Return the [X, Y] coordinate for the center point of the cell that contains the specified text.  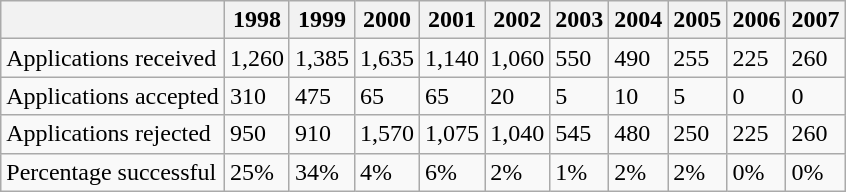
2007 [816, 20]
475 [322, 96]
250 [698, 134]
Applications received [113, 58]
1% [580, 172]
Applications rejected [113, 134]
1,635 [388, 58]
2001 [452, 20]
2000 [388, 20]
25% [256, 172]
310 [256, 96]
2003 [580, 20]
255 [698, 58]
480 [638, 134]
950 [256, 134]
1,040 [518, 134]
1998 [256, 20]
2002 [518, 20]
1,140 [452, 58]
Percentage successful [113, 172]
Applications accepted [113, 96]
1,385 [322, 58]
545 [580, 134]
6% [452, 172]
4% [388, 172]
550 [580, 58]
1,075 [452, 134]
1,260 [256, 58]
2004 [638, 20]
910 [322, 134]
34% [322, 172]
1,570 [388, 134]
1999 [322, 20]
1,060 [518, 58]
490 [638, 58]
20 [518, 96]
2005 [698, 20]
10 [638, 96]
2006 [756, 20]
